Find where the given text appears and provide that cell's center as (x, y) coordinate. 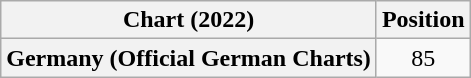
85 (423, 58)
Position (423, 20)
Chart (2022) (189, 20)
Germany (Official German Charts) (189, 58)
